Extract the (x, y) coordinate from the center of the cell holding the provided text.  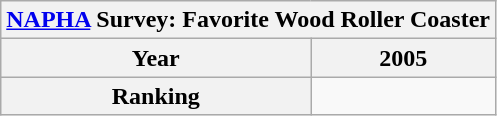
2005 (404, 58)
Ranking (156, 96)
NAPHA Survey: Favorite Wood Roller Coaster (248, 20)
Year (156, 58)
